For the text-containing cell, return its midpoint in [X, Y] coordinate format. 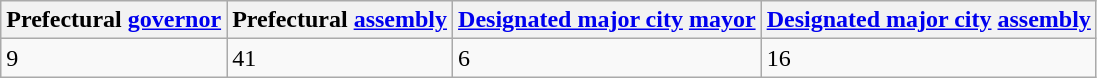
Designated major city assembly [928, 20]
6 [608, 58]
16 [928, 58]
Prefectural assembly [340, 20]
Prefectural governor [114, 20]
9 [114, 58]
41 [340, 58]
Designated major city mayor [608, 20]
